Search for the cell housing the specified text and yield its [x, y] center coordinate. 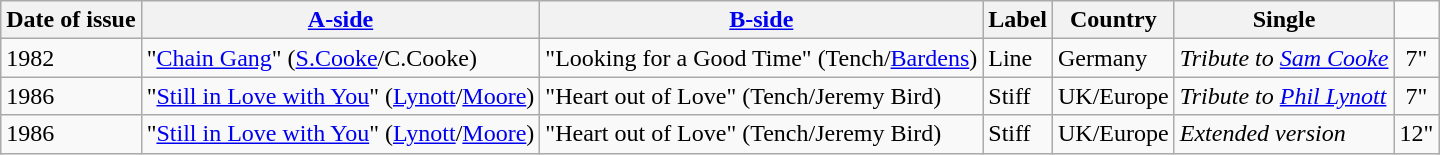
Country [1114, 20]
Single [1284, 20]
"Looking for a Good Time" (Tench/Bardens) [762, 58]
Date of issue [71, 20]
Extended version [1284, 134]
1982 [71, 58]
Line [1018, 58]
"Chain Gang" (S.Cooke/C.Cooke) [340, 58]
Label [1018, 20]
Germany [1114, 58]
A-side [340, 20]
12" [1416, 134]
B-side [762, 20]
Tribute to Sam Cooke [1284, 58]
Tribute to Phil Lynott [1284, 96]
